Provide the [x, y] coordinate of the cell's center where the given text is located.  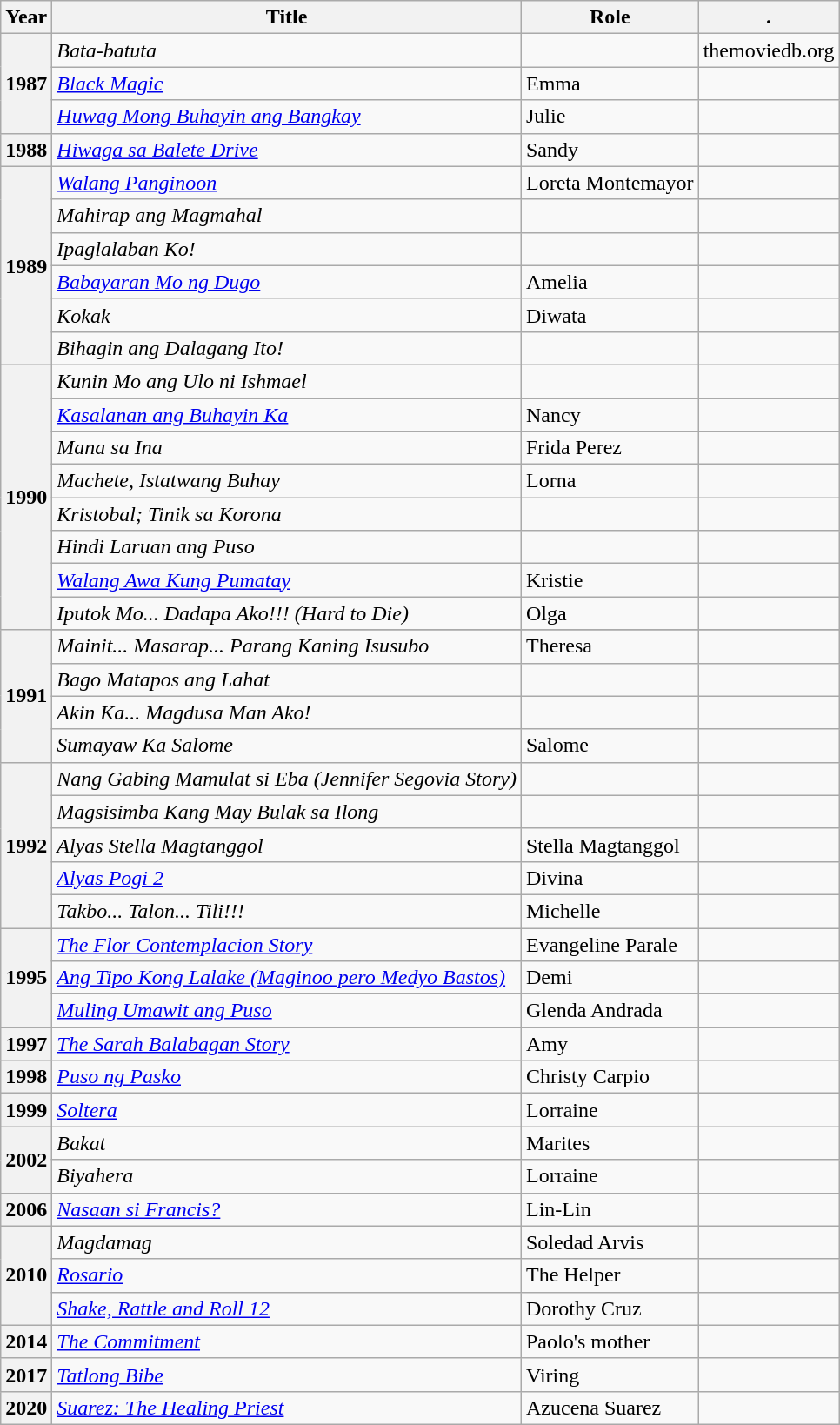
Kristie [610, 580]
The Helper [610, 1275]
Magdamag [287, 1242]
Kokak [287, 315]
Rosario [287, 1275]
Tatlong Bibe [287, 1375]
Shake, Rattle and Roll 12 [287, 1308]
Mana sa Ina [287, 448]
Glenda Andrada [610, 1011]
Bihagin ang Dalagang Ito! [287, 348]
Walang Awa Kung Pumatay [287, 580]
Sandy [610, 150]
1990 [26, 497]
Biyahera [287, 1176]
2020 [26, 1408]
1991 [26, 696]
Huwag Mong Buhayin ang Bangkay [287, 117]
Black Magic [287, 84]
Lin-Lin [610, 1209]
1988 [26, 150]
Olga [610, 613]
Bakat [287, 1143]
Ang Tipo Kong Lalake (Maginoo pero Medyo Bastos) [287, 978]
Muling Umawit ang Puso [287, 1011]
1999 [26, 1110]
Title [287, 17]
Mainit... Masarap... Parang Kaning Isusubo [287, 646]
Azucena Suarez [610, 1408]
2010 [26, 1275]
Soledad Arvis [610, 1242]
Marites [610, 1143]
1992 [26, 845]
Takbo... Talon... Tili!!! [287, 911]
Christy Carpio [610, 1077]
Paolo's mother [610, 1341]
Divina [610, 878]
Diwata [610, 315]
Hindi Laruan ang Puso [287, 547]
Babayaran Mo ng Dugo [287, 282]
Amelia [610, 282]
Magsisimba Kang May Bulak sa Ilong [287, 812]
Kunin Mo ang Ulo ni Ishmael [287, 381]
themoviedb.org [769, 50]
Dorothy Cruz [610, 1308]
Iputok Mo... Dadapa Ako!!! (Hard to Die) [287, 613]
Kasalanan ang Buhayin Ka [287, 415]
Stella Magtanggol [610, 845]
1997 [26, 1044]
Nasaan si Francis? [287, 1209]
Nang Gabing Mamulat si Eba (Jennifer Segovia Story) [287, 779]
1989 [26, 265]
Lorna [610, 481]
Year [26, 17]
Michelle [610, 911]
Akin Ka... Magdusa Man Ako! [287, 712]
The Sarah Balabagan Story [287, 1044]
Emma [610, 84]
Amy [610, 1044]
Mahirap ang Magmahal [287, 216]
Role [610, 17]
Theresa [610, 646]
2017 [26, 1375]
Kristobal; Tinik sa Korona [287, 514]
Salome [610, 746]
Machete, Istatwang Buhay [287, 481]
Frida Perez [610, 448]
Ipaglalaban Ko! [287, 249]
2006 [26, 1209]
1987 [26, 84]
The Commitment [287, 1341]
Soltera [287, 1110]
Suarez: The Healing Priest [287, 1408]
2014 [26, 1341]
Sumayaw Ka Salome [287, 746]
Walang Panginoon [287, 183]
The Flor Contemplacion Story [287, 944]
Bata-batuta [287, 50]
Nancy [610, 415]
Puso ng Pasko [287, 1077]
1998 [26, 1077]
Loreta Montemayor [610, 183]
Evangeline Parale [610, 944]
2002 [26, 1160]
. [769, 17]
Viring [610, 1375]
Alyas Stella Magtanggol [287, 845]
Julie [610, 117]
Demi [610, 978]
Alyas Pogi 2 [287, 878]
Bago Matapos ang Lahat [287, 679]
Hiwaga sa Balete Drive [287, 150]
1995 [26, 977]
